Search for the cell housing the specified text and yield its [X, Y] center coordinate. 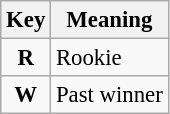
W [26, 95]
Meaning [110, 20]
Past winner [110, 95]
Key [26, 20]
R [26, 58]
Rookie [110, 58]
